Scan for the cell matching the given text and deliver its (X, Y) coordinate at center. 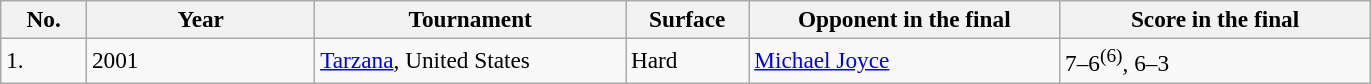
Tarzana, United States (470, 60)
1. (44, 60)
Year (201, 19)
Tournament (470, 19)
2001 (201, 60)
Opponent in the final (904, 19)
No. (44, 19)
Surface (688, 19)
7–6(6), 6–3 (1216, 60)
Michael Joyce (904, 60)
Score in the final (1216, 19)
Hard (688, 60)
